Identify which cell holds the provided text, then report its (x, y) central coordinate. 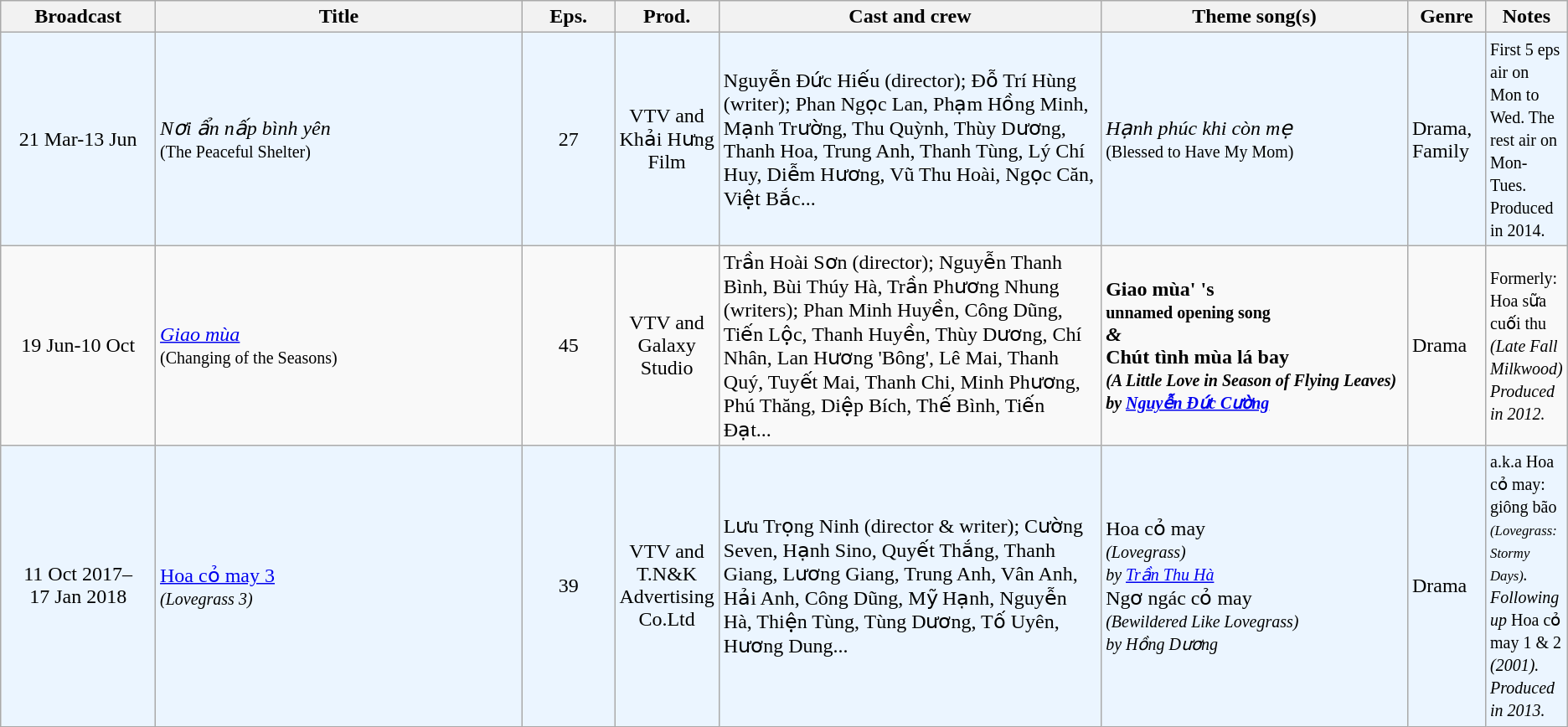
VTV and T.N&K Advertising Co.Ltd (667, 586)
Drama, Family (1446, 139)
Prod. (667, 17)
45 (568, 345)
Giao mùa (Changing of the Seasons) (339, 345)
Nơi ẩn nấp bình yên (The Peaceful Shelter) (339, 139)
Notes (1527, 17)
11 Oct 2017–17 Jan 2018 (79, 586)
39 (568, 586)
Cast and crew (910, 17)
First 5 eps air on Mon to Wed. The rest air on Mon-Tues. Produced in 2014. (1527, 139)
Hạnh phúc khi còn mẹ (Blessed to Have My Mom) (1255, 139)
Broadcast (79, 17)
Title (339, 17)
VTV and Galaxy Studio (667, 345)
Eps. (568, 17)
21 Mar-13 Jun (79, 139)
Hoa cỏ may 3 (Lovegrass 3) (339, 586)
Theme song(s) (1255, 17)
Formerly: Hoa sữa cuối thu(Late Fall Milkwood)Produced in 2012. (1527, 345)
Hoa cỏ may (Lovegrass)by Trần Thu HàNgơ ngác cỏ may(Bewildered Like Lovegrass)by Hồng Dương (1255, 586)
19 Jun-10 Oct (79, 345)
a.k.a Hoa cỏ may: giông bão (Lovegrass: Stormy Days). Following up Hoa cỏ may 1 & 2 (2001). Produced in 2013. (1527, 586)
27 (568, 139)
Giao mùa' 's unnamed opening song &Chút tình mùa lá bay(A Little Love in Season of Flying Leaves)by Nguyễn Đức Cường (1255, 345)
Genre (1446, 17)
VTV and Khải Hưng Film (667, 139)
